From the cell containing the given text, extract its center point as (X, Y) coordinate. 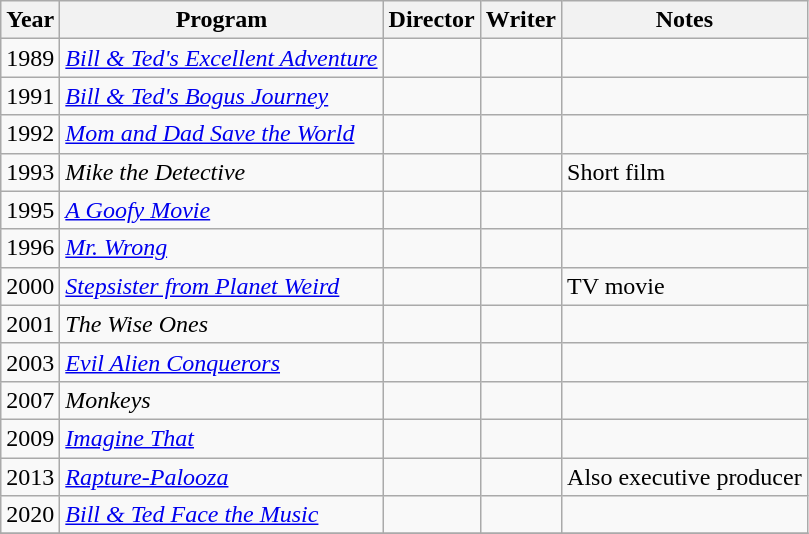
1991 (30, 96)
2000 (30, 286)
Mom and Dad Save the World (222, 134)
Year (30, 20)
1993 (30, 172)
TV movie (685, 286)
2007 (30, 400)
Rapture-Palooza (222, 477)
Mike the Detective (222, 172)
Stepsister from Planet Weird (222, 286)
Monkeys (222, 400)
Writer (520, 20)
1989 (30, 58)
2001 (30, 324)
Director (432, 20)
Imagine That (222, 438)
A Goofy Movie (222, 210)
2013 (30, 477)
Program (222, 20)
The Wise Ones (222, 324)
1996 (30, 248)
2003 (30, 362)
2020 (30, 515)
2009 (30, 438)
Notes (685, 20)
Evil Alien Conquerors (222, 362)
1995 (30, 210)
Bill & Ted's Bogus Journey (222, 96)
Short film (685, 172)
Bill & Ted's Excellent Adventure (222, 58)
Also executive producer (685, 477)
Bill & Ted Face the Music (222, 515)
1992 (30, 134)
Mr. Wrong (222, 248)
